Search for the cell housing the specified text and yield its [X, Y] center coordinate. 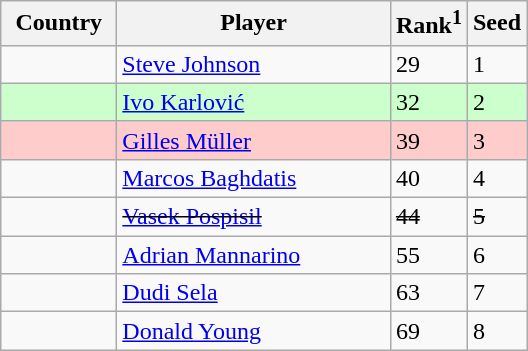
Vasek Pospisil [254, 217]
44 [428, 217]
Seed [496, 24]
2 [496, 102]
Donald Young [254, 331]
Rank1 [428, 24]
Country [59, 24]
Gilles Müller [254, 140]
Ivo Karlović [254, 102]
32 [428, 102]
1 [496, 64]
Marcos Baghdatis [254, 178]
Dudi Sela [254, 293]
69 [428, 331]
40 [428, 178]
29 [428, 64]
6 [496, 255]
55 [428, 255]
4 [496, 178]
Adrian Mannarino [254, 255]
Player [254, 24]
63 [428, 293]
7 [496, 293]
5 [496, 217]
Steve Johnson [254, 64]
8 [496, 331]
3 [496, 140]
39 [428, 140]
